Identify which cell holds the provided text, then report its [x, y] central coordinate. 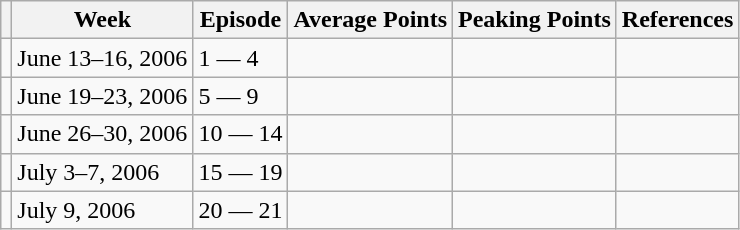
July 9, 2006 [102, 210]
Average Points [370, 20]
June 13–16, 2006 [102, 58]
20 — 21 [240, 210]
10 — 14 [240, 134]
June 19–23, 2006 [102, 96]
June 26–30, 2006 [102, 134]
5 — 9 [240, 96]
1 — 4 [240, 58]
15 — 19 [240, 172]
References [678, 20]
Week [102, 20]
Episode [240, 20]
Peaking Points [535, 20]
July 3–7, 2006 [102, 172]
